Return the (x, y) coordinate for the center point of the cell that contains the specified text.  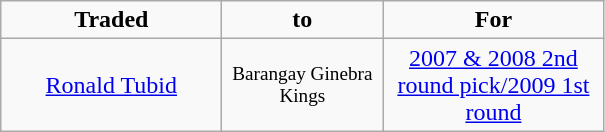
to (302, 20)
Ronald Tubid (112, 85)
2007 & 2008 2nd round pick/2009 1st round (494, 85)
For (494, 20)
Traded (112, 20)
Barangay Ginebra Kings (302, 85)
